Extract the [X, Y] coordinate from the center of the cell holding the provided text.  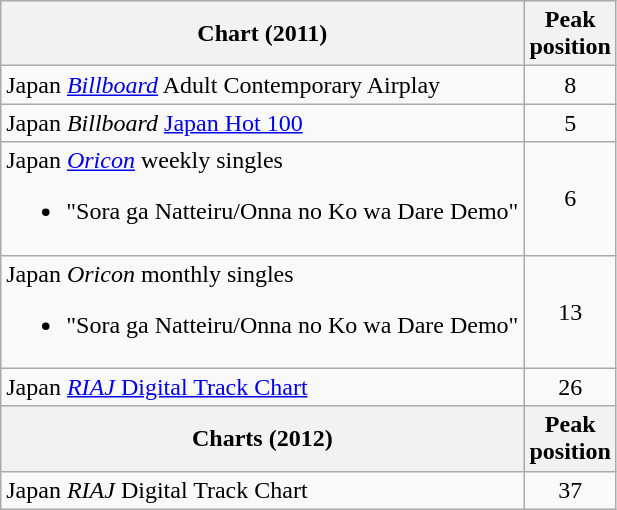
13 [570, 312]
Japan Oricon weekly singles"Sora ga Natteiru/Onna no Ko wa Dare Demo" [262, 198]
Chart (2011) [262, 34]
5 [570, 123]
Japan Billboard Adult Contemporary Airplay [262, 85]
6 [570, 198]
37 [570, 490]
Japan Billboard Japan Hot 100 [262, 123]
Japan Oricon monthly singles"Sora ga Natteiru/Onna no Ko wa Dare Demo" [262, 312]
8 [570, 85]
Charts (2012) [262, 438]
26 [570, 387]
